Return [x, y] of the center of cell containing provided text 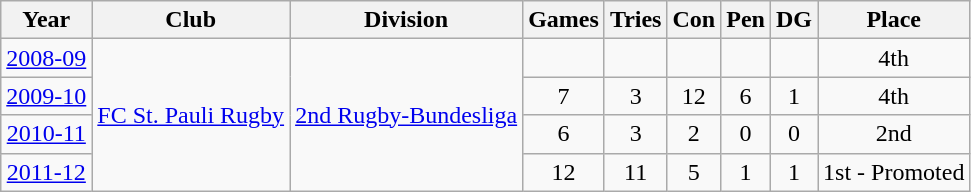
2nd Rugby-Bundesliga [406, 115]
Games [564, 20]
DG [794, 20]
2008-09 [46, 58]
2nd [894, 134]
Division [406, 20]
2011-12 [46, 172]
5 [694, 172]
Tries [636, 20]
Place [894, 20]
Club [191, 20]
FC St. Pauli Rugby [191, 115]
2 [694, 134]
Con [694, 20]
Pen [746, 20]
Year [46, 20]
2010-11 [46, 134]
11 [636, 172]
2009-10 [46, 96]
7 [564, 96]
1st - Promoted [894, 172]
